Locate the cell with the specified text and output its (x, y) center coordinate. 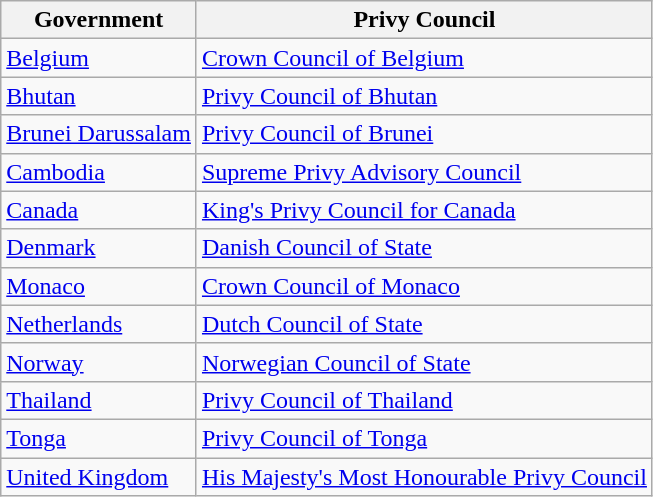
Privy Council (424, 20)
Netherlands (99, 324)
Privy Council of Brunei (424, 134)
Privy Council of Bhutan (424, 96)
Monaco (99, 286)
Denmark (99, 248)
United Kingdom (99, 477)
Belgium (99, 58)
Norway (99, 362)
King's Privy Council for Canada (424, 210)
Government (99, 20)
Thailand (99, 400)
His Majesty's Most Honourable Privy Council (424, 477)
Crown Council of Belgium (424, 58)
Danish Council of State (424, 248)
Tonga (99, 438)
Dutch Council of State (424, 324)
Supreme Privy Advisory Council (424, 172)
Crown Council of Monaco (424, 286)
Privy Council of Thailand (424, 400)
Canada (99, 210)
Privy Council of Tonga (424, 438)
Cambodia (99, 172)
Bhutan (99, 96)
Norwegian Council of State (424, 362)
Brunei Darussalam (99, 134)
